From the cell containing the given text, extract its center point as (X, Y) coordinate. 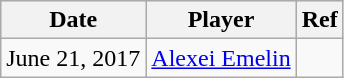
Alexei Emelin (221, 58)
June 21, 2017 (74, 58)
Player (221, 20)
Ref (320, 20)
Date (74, 20)
